From the cell containing the given text, extract its center point as (X, Y) coordinate. 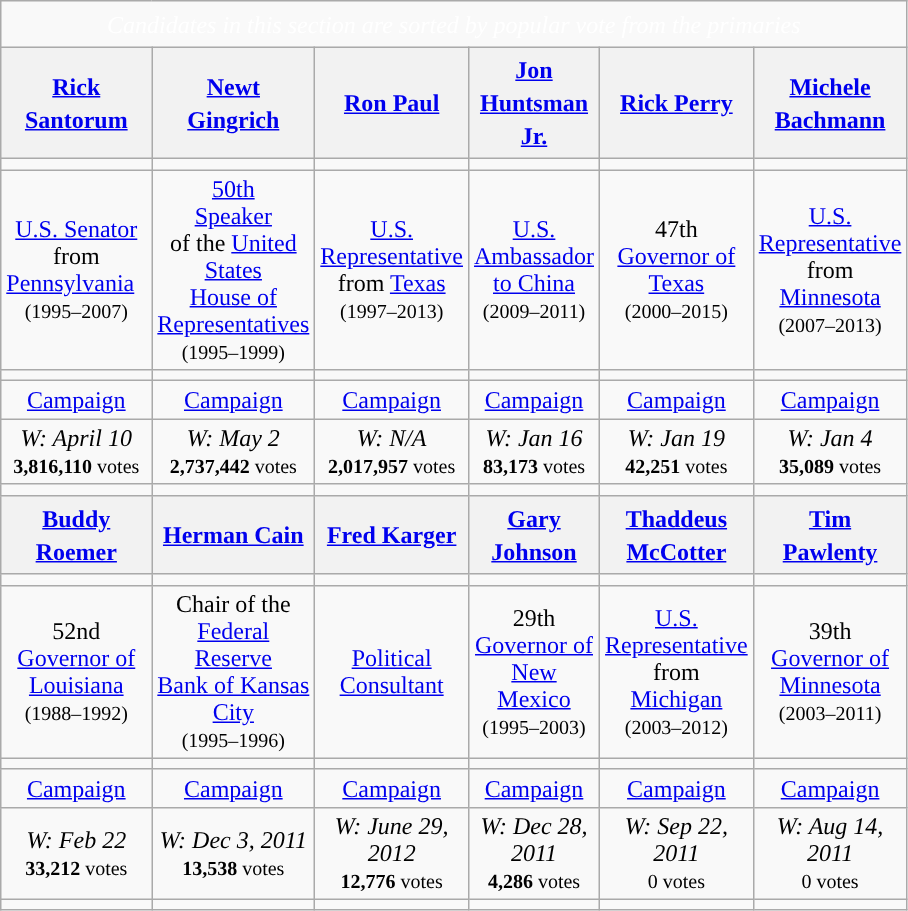
39thGovernor ofMinnesota(2003–2011) (830, 672)
W: Dec 28, 20114,286 votes (534, 853)
Herman Cain (234, 534)
W: Dec 3, 201113,538 votes (234, 853)
W: Jan 435,089 votes (830, 452)
Ron Paul (392, 103)
Rick Santorum (76, 103)
Tim Pawlenty (830, 534)
W: Jan 1683,173 votes (534, 452)
W: Feb 2233,212 votes (76, 853)
U.S. Representativefrom Texas(1997–2013) (392, 270)
Chair of theFederal ReserveBank of Kansas City(1995–1996) (234, 672)
Gary Johnson (534, 534)
W: June 29, 201212,776 votes (392, 853)
29thGovernor ofNew Mexico(1995–2003) (534, 672)
50thSpeakerof the United StatesHouse of Representatives(1995–1999) (234, 270)
Candidates in this section are sorted by popular vote from the primaries (454, 24)
U.S. Representativefrom Michigan(2003–2012) (677, 672)
U.S. Senator from Pennsylvania (1995–2007) (76, 270)
W: Jan 1942,251 votes (677, 452)
W: May 22,737,442 votes (234, 452)
Newt Gingrich (234, 103)
W: Aug 14, 20110 votes (830, 853)
Fred Karger (392, 534)
Jon Huntsman Jr. (534, 103)
47thGovernor ofTexas(2000–2015) (677, 270)
U.S. Representativefrom Minnesota(2007–2013) (830, 270)
Buddy Roemer (76, 534)
W: Sep 22, 20110 votes (677, 853)
W: N/A2,017,957 votes (392, 452)
U.S. Ambassadorto China(2009–2011) (534, 270)
Rick Perry (677, 103)
Michele Bachmann (830, 103)
Thaddeus McCotter (677, 534)
52ndGovernor ofLouisiana(1988–1992) (76, 672)
PoliticalConsultant (392, 672)
W: April 103,816,110 votes (76, 452)
